Determine the (X, Y) coordinate at the center of the cell enclosing the given text.  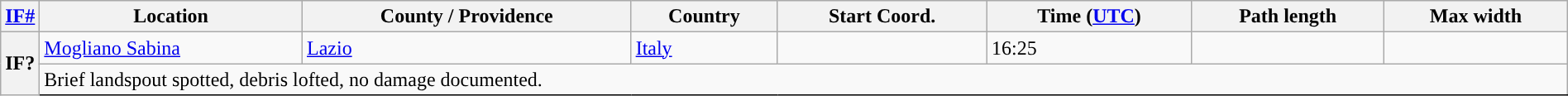
Path length (1288, 17)
Start Coord. (882, 17)
IF# (20, 17)
Mogliano Sabina (171, 48)
Country (705, 17)
Time (UTC) (1090, 17)
Max width (1475, 17)
Lazio (466, 48)
Italy (705, 48)
Brief landspout spotted, debris lofted, no damage documented. (804, 79)
Location (171, 17)
County / Providence (466, 17)
IF? (20, 64)
16:25 (1090, 48)
